Locate the cell with the specified text and output its [x, y] center coordinate. 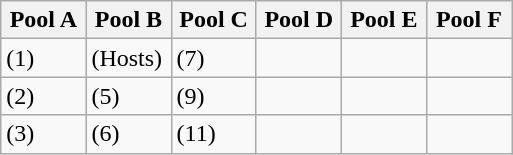
(1) [44, 58]
(5) [128, 96]
(3) [44, 134]
Pool E [384, 20]
(6) [128, 134]
(7) [214, 58]
Pool C [214, 20]
Pool A [44, 20]
Pool F [468, 20]
(2) [44, 96]
Pool D [298, 20]
(Hosts) [128, 58]
Pool B [128, 20]
(9) [214, 96]
(11) [214, 134]
